From the cell containing the given text, extract its center point as [x, y] coordinate. 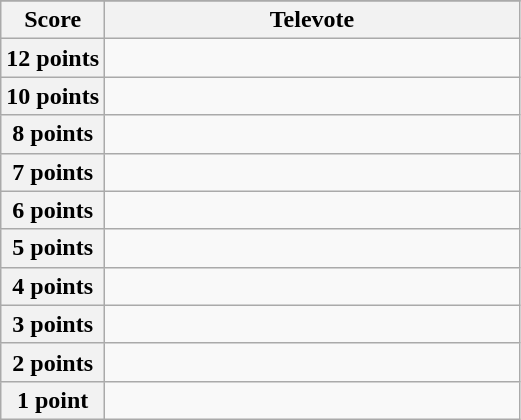
6 points [53, 210]
2 points [53, 362]
7 points [53, 172]
3 points [53, 324]
4 points [53, 286]
10 points [53, 96]
1 point [53, 400]
12 points [53, 58]
8 points [53, 134]
5 points [53, 248]
Score [53, 20]
Televote [312, 20]
